Determine the [X, Y] coordinate at the center of the cell enclosing the given text.  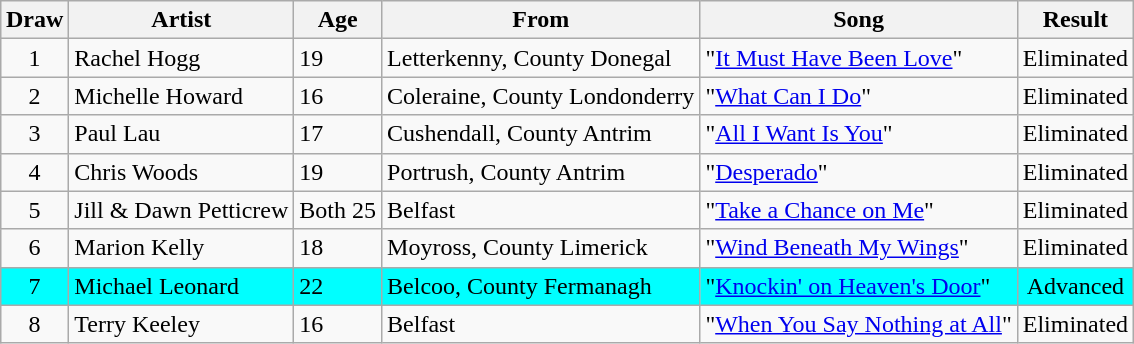
Chris Woods [182, 172]
22 [338, 286]
Advanced [1075, 286]
Michael Leonard [182, 286]
Age [338, 20]
7 [34, 286]
Terry Keeley [182, 324]
Song [858, 20]
Letterkenny, County Donegal [541, 58]
17 [338, 134]
"What Can I Do" [858, 96]
"It Must Have Been Love" [858, 58]
"Desperado" [858, 172]
Both 25 [338, 210]
6 [34, 248]
2 [34, 96]
5 [34, 210]
3 [34, 134]
Result [1075, 20]
Belcoo, County Fermanagh [541, 286]
Draw [34, 20]
Michelle Howard [182, 96]
18 [338, 248]
"When You Say Nothing at All" [858, 324]
"Wind Beneath My Wings" [858, 248]
Moyross, County Limerick [541, 248]
Cushendall, County Antrim [541, 134]
Marion Kelly [182, 248]
"Knockin' on Heaven's Door" [858, 286]
1 [34, 58]
8 [34, 324]
Coleraine, County Londonderry [541, 96]
Rachel Hogg [182, 58]
From [541, 20]
4 [34, 172]
Artist [182, 20]
"Take a Chance on Me" [858, 210]
"All I Want Is You" [858, 134]
Jill & Dawn Petticrew [182, 210]
Paul Lau [182, 134]
Portrush, County Antrim [541, 172]
